Search for the cell housing the specified text and yield its (X, Y) center coordinate. 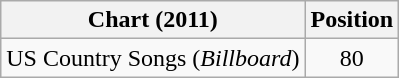
Position (352, 20)
US Country Songs (Billboard) (153, 58)
Chart (2011) (153, 20)
80 (352, 58)
